Determine the (X, Y) coordinate at the center of the cell enclosing the given text.  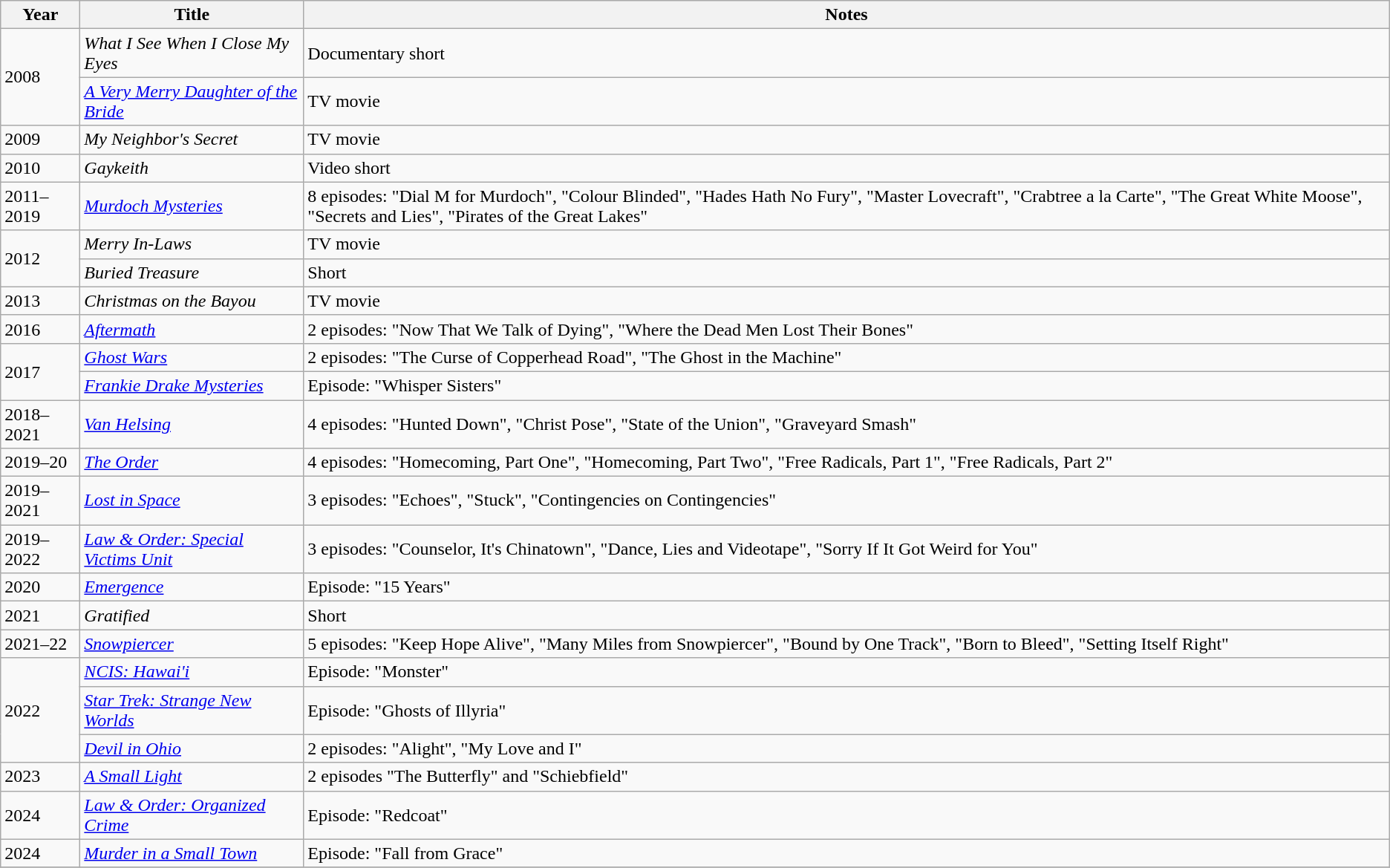
2 episodes: "Alight", "My Love and I" (846, 748)
Episode: "Monster" (846, 672)
2 episodes "The Butterfly" and "Schiebfield" (846, 777)
Episode: "15 Years" (846, 587)
2008 (40, 77)
4 episodes: "Homecoming, Part One", "Homecoming, Part Two", "Free Radicals, Part 1", "Free Radicals, Part 2" (846, 463)
Murder in a Small Town (192, 853)
Episode: "Ghosts of Illyria" (846, 710)
2013 (40, 301)
Video short (846, 168)
5 episodes: "Keep Hope Alive", "Many Miles from Snowpiercer", "Bound by One Track", "Born to Bleed", "Setting Itself Right" (846, 644)
3 episodes: "Echoes", "Stuck", "Contingencies on Contingencies" (846, 500)
Ghost Wars (192, 357)
3 episodes: "Counselor, It's Chinatown", "Dance, Lies and Videotape", "Sorry If It Got Weird for You" (846, 549)
Episode: "Redcoat" (846, 815)
The Order (192, 463)
A Very Merry Daughter of the Bride (192, 101)
2021 (40, 616)
2019–2022 (40, 549)
2010 (40, 168)
4 episodes: "Hunted Down", "Christ Pose", "State of the Union", "Graveyard Smash" (846, 423)
Frankie Drake Mysteries (192, 385)
2009 (40, 140)
Lost in Space (192, 500)
Christmas on the Bayou (192, 301)
Year (40, 15)
NCIS: Hawai'i (192, 672)
Murdoch Mysteries (192, 206)
Merry In-Laws (192, 244)
Van Helsing (192, 423)
Buried Treasure (192, 273)
2019–2021 (40, 500)
What I See When I Close My Eyes (192, 53)
2020 (40, 587)
Title (192, 15)
My Neighbor's Secret (192, 140)
2 episodes: "Now That We Talk of Dying", "Where the Dead Men Lost Their Bones" (846, 329)
A Small Light (192, 777)
2016 (40, 329)
Law & Order: Organized Crime (192, 815)
2019–20 (40, 463)
Devil in Ohio (192, 748)
Episode: "Fall from Grace" (846, 853)
2018–2021 (40, 423)
2021–22 (40, 644)
Episode: "Whisper Sisters" (846, 385)
2022 (40, 710)
2012 (40, 258)
2 episodes: "The Curse of Copperhead Road", "The Ghost in the Machine" (846, 357)
Star Trek: Strange New Worlds (192, 710)
2011–2019 (40, 206)
Snowpiercer (192, 644)
2023 (40, 777)
Gaykeith (192, 168)
Notes (846, 15)
Gratified (192, 616)
Aftermath (192, 329)
2017 (40, 371)
Law & Order: Special Victims Unit (192, 549)
Documentary short (846, 53)
Emergence (192, 587)
